Search for the cell housing the specified text and yield its [x, y] center coordinate. 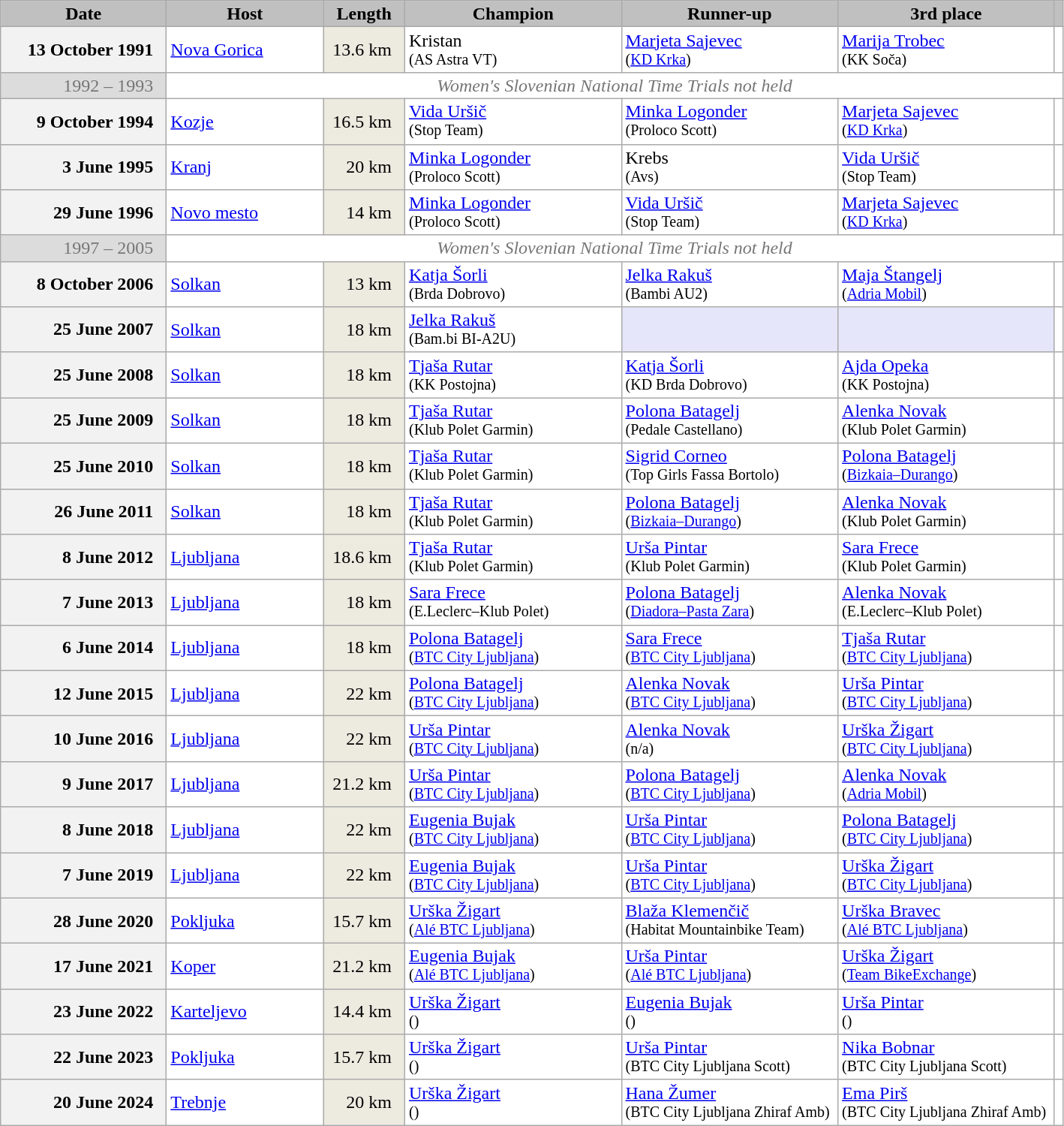
Alenka Novak (E.Leclerc–Klub Polet) [947, 602]
16.5 km [365, 122]
Champion [513, 14]
23 June 2022 [84, 1012]
Alenka Novak (Adria Mobil) [947, 784]
14 km [365, 213]
Tjaša Rutar (KK Postojna) [513, 375]
Jelka Rakuš (Bam.bi BI-A2U) [513, 330]
Alenka Novak (BTC City Ljubljana) [729, 694]
Novo mesto [245, 213]
25 June 2007 [84, 330]
Urša Pintar (Klub Polet Garmin) [729, 557]
Kozje [245, 122]
Maja Štangelj (Adria Mobil) [947, 284]
Eugenia Bujak () [729, 1012]
14.4 km [365, 1012]
10 June 2016 [84, 739]
Urška Bravec (Alé BTC Ljubljana) [947, 920]
Kristan(AS Astra VT) [513, 50]
7 June 2019 [84, 875]
25 June 2009 [84, 420]
Urška Žigart (Alé BTC Ljubljana) [513, 920]
Koper [245, 967]
18.6 km [365, 557]
Ajda Opeka (KK Postojna) [947, 375]
Date [84, 14]
Krebs (Avs) [729, 167]
22 June 2023 [84, 1057]
26 June 2011 [84, 512]
Urša Pintar (BTC City Ljubljana Scott) [729, 1057]
Marija Trobec (KK Soča) [947, 50]
29 June 1996 [84, 213]
Nika Bobnar (BTC City Ljubljana Scott) [947, 1057]
Karteljevo [245, 1012]
6 June 2014 [84, 649]
25 June 2010 [84, 465]
9 October 1994 [84, 122]
7 June 2013 [84, 602]
Polona Batagelj (Diadora–Pasta Zara) [729, 602]
28 June 2020 [84, 920]
1992 – 1993 [84, 86]
Katja Šorli (KD Brda Dobrovo) [729, 375]
13 km [365, 284]
Host [245, 14]
Eugenia Bujak (Alé BTC Ljubljana) [513, 967]
Jelka Rakuš (Bambi AU2) [729, 284]
Urška Žigart (Team BikeExchange) [947, 967]
Sara Frece (Klub Polet Garmin) [947, 557]
25 June 2008 [84, 375]
Trebnje [245, 1102]
Polona Batagelj (Pedale Castellano) [729, 420]
8 June 2012 [84, 557]
Katja Šorli (Brda Dobrovo) [513, 284]
Kranj [245, 167]
8 June 2018 [84, 830]
1997 – 2005 [84, 248]
Ema Pirš (BTC City Ljubljana Zhiraf Amb) [947, 1102]
3 June 1995 [84, 167]
8 October 2006 [84, 284]
Tjaša Rutar (BTC City Ljubljana) [947, 649]
20 June 2024 [84, 1102]
Nova Gorica [245, 50]
13.6 km [365, 50]
Alenka Novak (n/a) [729, 739]
Sigrid Corneo (Top Girls Fassa Bortolo) [729, 465]
12 June 2015 [84, 694]
Hana Žumer (BTC City Ljubljana Zhiraf Amb) [729, 1102]
Urša Pintar () [947, 1012]
Length [365, 14]
13 October 1991 [84, 50]
17 June 2021 [84, 967]
Blaža Klemenčič (Habitat Mountainbike Team) [729, 920]
Sara Frece (E.Leclerc–Klub Polet) [513, 602]
Urša Pintar (Alé BTC Ljubljana) [729, 967]
Sara Frece (BTC City Ljubljana) [729, 649]
Runner-up [729, 14]
3rd place [947, 14]
9 June 2017 [84, 784]
